Scan for the cell matching the given text and deliver its [x, y] coordinate at center. 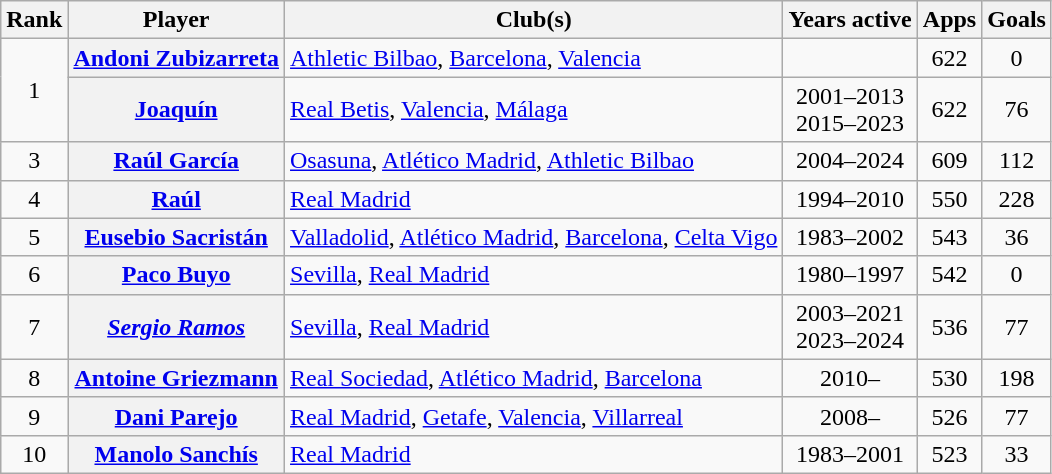
112 [1017, 161]
1994–2010 [850, 199]
Joaquín [176, 110]
Athletic Bilbao, Barcelona, Valencia [534, 58]
Sergio Ramos [176, 326]
Real Madrid, Getafe, Valencia, Villarreal [534, 416]
8 [34, 378]
526 [949, 416]
530 [949, 378]
543 [949, 237]
2001–20132015–2023 [850, 110]
4 [34, 199]
Osasuna, Atlético Madrid, Athletic Bilbao [534, 161]
2003–20212023–2024 [850, 326]
2004–2024 [850, 161]
1983–2001 [850, 454]
Raúl [176, 199]
Dani Parejo [176, 416]
550 [949, 199]
3 [34, 161]
36 [1017, 237]
1 [34, 90]
Valladolid, Atlético Madrid, Barcelona, Celta Vigo [534, 237]
Raúl García [176, 161]
5 [34, 237]
2010– [850, 378]
Goals [1017, 20]
7 [34, 326]
198 [1017, 378]
Apps [949, 20]
Rank [34, 20]
Andoni Zubizarreta [176, 58]
Real Sociedad, Atlético Madrid, Barcelona [534, 378]
228 [1017, 199]
Eusebio Sacristán [176, 237]
Paco Buyo [176, 275]
Manolo Sanchís [176, 454]
542 [949, 275]
Club(s) [534, 20]
10 [34, 454]
33 [1017, 454]
536 [949, 326]
76 [1017, 110]
Player [176, 20]
9 [34, 416]
Years active [850, 20]
2008– [850, 416]
Real Betis, Valencia, Málaga [534, 110]
Antoine Griezmann [176, 378]
1983–2002 [850, 237]
6 [34, 275]
609 [949, 161]
1980–1997 [850, 275]
523 [949, 454]
